Capture the cell that displays the provided text and extract its [x, y] central coordinate. 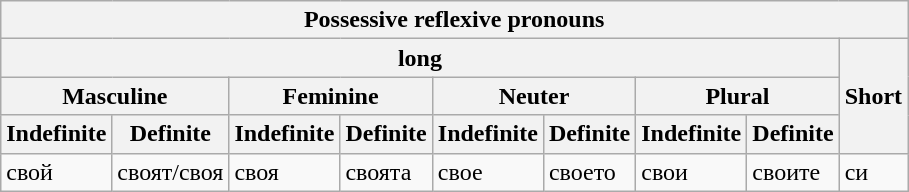
Plural [738, 96]
Feminine [330, 96]
своята [386, 172]
Neuter [534, 96]
своят/своя [170, 172]
своето [589, 172]
своя [284, 172]
си [873, 172]
Short [873, 96]
своите [793, 172]
свой [56, 172]
Masculine [115, 96]
свое [488, 172]
свои [692, 172]
long [420, 58]
Possessive reflexive pronouns [454, 20]
